Capture the cell that displays the provided text and extract its (x, y) central coordinate. 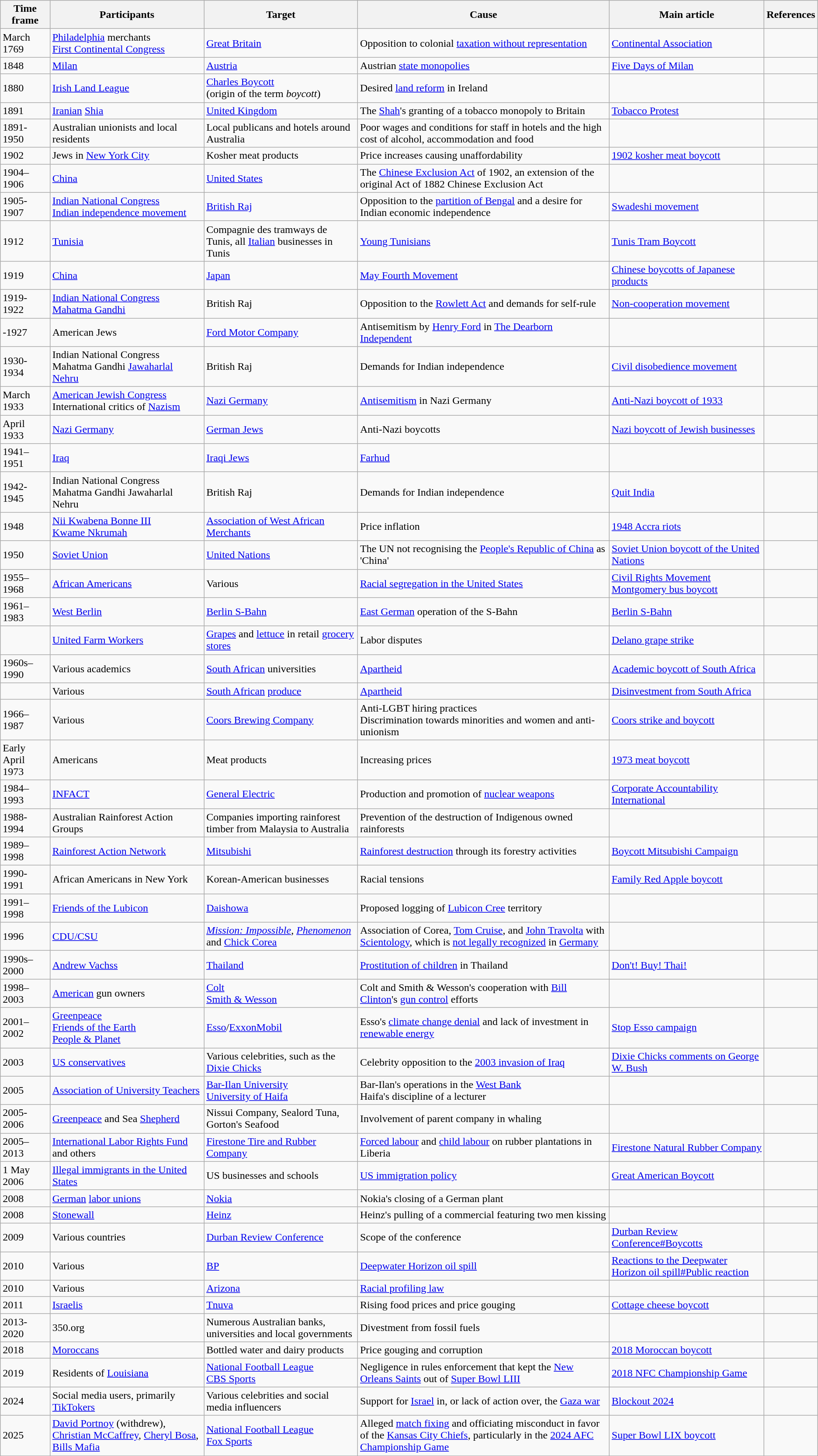
Japan (281, 275)
Firestone Natural Rubber Company (686, 1147)
March 1769 (25, 43)
Jews in New York City (127, 156)
Australian Rainforest Action Groups (127, 823)
Academic boycott of South Africa (686, 669)
1 May 2006 (25, 1176)
April 1933 (25, 429)
United States (281, 178)
1961–1983 (25, 612)
Quit India (686, 492)
Tobacco Protest (686, 111)
2019 (25, 1373)
US conservatives (127, 1062)
Heinz (281, 1215)
United Farm Workers (127, 640)
Opposition to colonial taxation without representation (483, 43)
Bottled water and dairy products (281, 1350)
Price gouging and corruption (483, 1350)
1902 (25, 156)
David Portnoy (withdrew), Christian McCaffrey, Cheryl Bosa, Bills Mafia (127, 1435)
Various countries (127, 1237)
Desired land reform in Ireland (483, 88)
1991–1998 (25, 908)
1891-1950 (25, 133)
US businesses and schools (281, 1176)
Indian National CongressMahatma Gandhi (127, 303)
March 1933 (25, 401)
Forced labour and child labour on rubber plantations in Liberia (483, 1147)
Stonewall (127, 1215)
Divestment from fossil fuels (483, 1328)
Austria (281, 66)
1905-1907 (25, 206)
Companies importing rainforest timber from Malaysia to Australia (281, 823)
Residents of Louisiana (127, 1373)
Iranian Shia (127, 111)
Association of University Teachers (127, 1090)
Civil Rights MovementMontgomery bus boycott (686, 583)
Chinese boycotts of Japanese products (686, 275)
2001–2002 (25, 1028)
Non-cooperation movement (686, 303)
1988-1994 (25, 823)
GreenpeaceFriends of the EarthPeople & Planet (127, 1028)
Support for Israel in, or lack of action over, the Gaza war (483, 1401)
Greenpeace and Sea Shepherd (127, 1119)
The Shah's granting of a tobacco monopoly to Britain (483, 111)
Poor wages and conditions for staff in hotels and the high cost of alcohol, accommodation and food (483, 133)
Coors strike and boycott (686, 719)
1950 (25, 555)
Corporate Accountability International (686, 794)
Great American Boycott (686, 1176)
Price increases causing unaffordability (483, 156)
Opposition to the partition of Bengal and a desire for Indian economic independence (483, 206)
Swadeshi movement (686, 206)
Iraq (127, 458)
American gun owners (127, 993)
Rising food prices and price gouging (483, 1305)
Nissui Company, Sealord Tuna, Gorton's Seafood (281, 1119)
1966–1987 (25, 719)
Boycott Mitsubishi Campaign (686, 851)
Grapes and lettuce in retail grocery stores (281, 640)
Tunis Tram Boycott (686, 241)
Illegal immigrants in the United States (127, 1176)
United Nations (281, 555)
Early April 1973 (25, 760)
National Football LeagueCBS Sports (281, 1373)
Five Days of Milan (686, 66)
ColtSmith & Wesson (281, 993)
1998–2003 (25, 993)
1919-1922 (25, 303)
Bar-Ilan UniversityUniversity of Haifa (281, 1090)
Tunisia (127, 241)
1902 kosher meat boycott (686, 156)
2003 (25, 1062)
South African universities (281, 669)
Antisemitism by Henry Ford in The Dearborn Independent (483, 332)
Colt and Smith & Wesson's cooperation with Bill Clinton's gun control efforts (483, 993)
Continental Association (686, 43)
Charles Boycott(origin of the term boycott) (281, 88)
1904–1906 (25, 178)
1942-1945 (25, 492)
Negligence in rules enforcement that kept the New Orleans Saints out of Super Bowl LIII (483, 1373)
Target (281, 15)
Reactions to the Deepwater Horizon oil spill#Public reaction (686, 1266)
Super Bowl LIX boycott (686, 1435)
Friends of the Lubicon (127, 908)
Soviet Union boycott of the United Nations (686, 555)
Soviet Union (127, 555)
Nokia's closing of a German plant (483, 1198)
References (791, 15)
Disinvestment from South Africa (686, 691)
Andrew Vachss (127, 965)
CDU/CSU (127, 936)
Racial tensions (483, 879)
1912 (25, 241)
2018 NFC Championship Game (686, 1373)
West Berlin (127, 612)
Association of West African Merchants (281, 526)
2025 (25, 1435)
1930-1934 (25, 367)
Scope of the conference (483, 1237)
Heinz's pulling of a commercial featuring two men kissing (483, 1215)
1948 Accra riots (686, 526)
Anti-Nazi boycotts (483, 429)
Rainforest Action Network (127, 851)
Involvement of parent company in whaling (483, 1119)
Iraqi Jews (281, 458)
2024 (25, 1401)
Local publicans and hotels around Australia (281, 133)
1955–1968 (25, 583)
Mitsubishi (281, 851)
INFACT (127, 794)
1996 (25, 936)
2009 (25, 1237)
Labor disputes (483, 640)
Various celebrities and social media influencers (281, 1401)
Tnuva (281, 1305)
Indian National CongressIndian independence movement (127, 206)
Participants (127, 15)
National Football LeagueFox Sports (281, 1435)
Australian unionists and local residents (127, 133)
Time frame (25, 15)
Young Tunisians (483, 241)
Antisemitism in Nazi Germany (483, 401)
Mission: Impossible, Phenomenon and Chick Corea (281, 936)
Main article (686, 15)
US immigration policy (483, 1176)
Nazi boycott of Jewish businesses (686, 429)
The UN not recognising the People's Republic of China as 'China' (483, 555)
Esso's climate change denial and lack of investment in renewable energy (483, 1028)
Farhud (483, 458)
Anti-Nazi boycott of 1933 (686, 401)
Moroccans (127, 1350)
Prevention of the destruction of Indigenous owned rainforests (483, 823)
Increasing prices (483, 760)
350.org (127, 1328)
Durban Review Conference (281, 1237)
Daishowa (281, 908)
Rainforest destruction through its forestry activities (483, 851)
2018 Moroccan boycott (686, 1350)
2018 (25, 1350)
2011 (25, 1305)
Arizona (281, 1289)
Firestone Tire and Rubber Company (281, 1147)
Anti-LGBT hiring practicesDiscrimination towards minorities and women and anti-unionism (483, 719)
Compagnie des tramways de Tunis, all Italian businesses in Tunis (281, 241)
Proposed logging of Lubicon Cree territory (483, 908)
Israelis (127, 1305)
Thailand (281, 965)
Nii Kwabena Bonne IIIKwame Nkrumah (127, 526)
Kosher meat products (281, 156)
Korean-American businesses (281, 879)
1990-1991 (25, 879)
2013-2020 (25, 1328)
Esso/ExxonMobil (281, 1028)
International Labor Rights Fund and others (127, 1147)
Racial profiling law (483, 1289)
Association of Corea, Tom Cruise, and John Travolta with Scientology, which is not legally recognized in Germany (483, 936)
United Kingdom (281, 111)
Various academics (127, 669)
Americans (127, 760)
1848 (25, 66)
Price inflation (483, 526)
Durban Review Conference#Boycotts (686, 1237)
Philadelphia merchantsFirst Continental Congress (127, 43)
Don't! Buy! Thai! (686, 965)
Opposition to the Rowlett Act and demands for self-rule (483, 303)
Coors Brewing Company (281, 719)
Prostitution of children in Thailand (483, 965)
Austrian state monopolies (483, 66)
East German operation of the S-Bahn (483, 612)
2005–2013 (25, 1147)
Production and promotion of nuclear weapons (483, 794)
1919 (25, 275)
Bar-Ilan's operations in the West BankHaifa's discipline of a lecturer (483, 1090)
1973 meat boycott (686, 760)
Delano grape strike (686, 640)
Cause (483, 15)
2005 (25, 1090)
Various celebrities, such as the Dixie Chicks (281, 1062)
May Fourth Movement (483, 275)
American Jews (127, 332)
1891 (25, 111)
African Americans in New York (127, 879)
1960s–1990 (25, 669)
BP (281, 1266)
Family Red Apple boycott (686, 879)
Racial segregation in the United States (483, 583)
Nokia (281, 1198)
Social media users, primarily TikTokers (127, 1401)
Great Britain (281, 43)
Numerous Australian banks, universities and local governments (281, 1328)
South African produce (281, 691)
Milan (127, 66)
-1927 (25, 332)
1990s–2000 (25, 965)
Blockout 2024 (686, 1401)
1880 (25, 88)
American Jewish CongressInternational critics of Nazism (127, 401)
Ford Motor Company (281, 332)
1941–1951 (25, 458)
Alleged match fixing and officiating misconduct in favor of the Kansas City Chiefs, particularly in the 2024 AFC Championship Game (483, 1435)
Celebrity opposition to the 2003 invasion of Iraq (483, 1062)
General Electric (281, 794)
1948 (25, 526)
1984–1993 (25, 794)
German Jews (281, 429)
Cottage cheese boycott (686, 1305)
Irish Land League (127, 88)
German labor unions (127, 1198)
1989–1998 (25, 851)
The Chinese Exclusion Act of 1902, an extension of the original Act of 1882 Chinese Exclusion Act (483, 178)
Deepwater Horizon oil spill (483, 1266)
Stop Esso campaign (686, 1028)
2005-2006 (25, 1119)
Civil disobedience movement (686, 367)
Meat products (281, 760)
African Americans (127, 583)
Dixie Chicks comments on George W. Bush (686, 1062)
